Extract the (x, y) coordinate from the center of the cell holding the provided text.  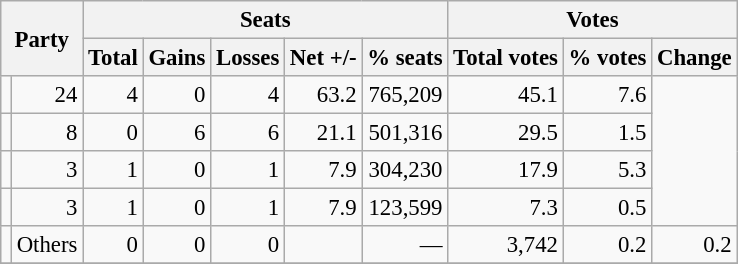
765,209 (405, 95)
Net +/- (324, 58)
63.2 (324, 95)
304,230 (405, 170)
Total (113, 58)
45.1 (506, 95)
Total votes (506, 58)
% votes (607, 58)
Seats (266, 20)
17.9 (506, 170)
0.5 (607, 208)
Party (42, 38)
Change (694, 58)
% seats (405, 58)
Gains (177, 58)
Losses (248, 58)
123,599 (405, 208)
24 (46, 95)
21.1 (324, 133)
5.3 (607, 170)
Others (46, 245)
3,742 (506, 245)
Votes (592, 20)
7.3 (506, 208)
29.5 (506, 133)
501,316 (405, 133)
— (405, 245)
7.6 (607, 95)
1.5 (607, 133)
8 (46, 133)
